Return (x, y) of the center of cell containing provided text 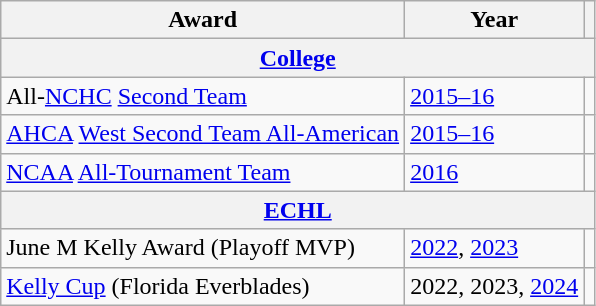
2016 (494, 172)
Kelly Cup (Florida Everblades) (203, 286)
College (298, 58)
AHCA West Second Team All-American (203, 134)
June M Kelly Award (Playoff MVP) (203, 248)
Year (494, 20)
2022, 2023 (494, 248)
NCAA All-Tournament Team (203, 172)
Award (203, 20)
ECHL (298, 210)
All-NCHC Second Team (203, 96)
2022, 2023, 2024 (494, 286)
